Capture the cell that displays the provided text and extract its (x, y) central coordinate. 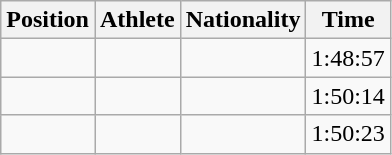
1:50:14 (348, 96)
Time (348, 20)
Nationality (243, 20)
Position (48, 20)
Athlete (137, 20)
1:50:23 (348, 134)
1:48:57 (348, 58)
